Identify which cell holds the provided text, then report its [x, y] central coordinate. 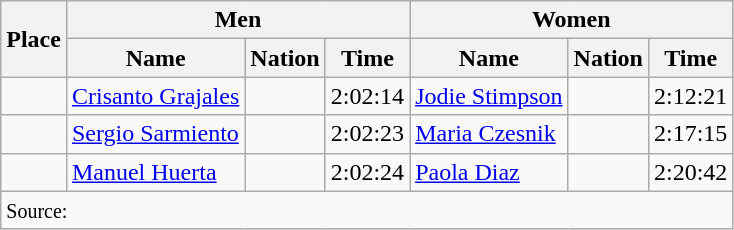
2:20:42 [690, 172]
Source: [367, 210]
Paola Diaz [489, 172]
2:17:15 [690, 134]
Women [572, 20]
Men [238, 20]
Crisanto Grajales [155, 96]
2:02:24 [367, 172]
2:12:21 [690, 96]
Manuel Huerta [155, 172]
Sergio Sarmiento [155, 134]
Maria Czesnik [489, 134]
2:02:23 [367, 134]
2:02:14 [367, 96]
Jodie Stimpson [489, 96]
Place [34, 39]
